Identify which cell holds the provided text, then report its (X, Y) central coordinate. 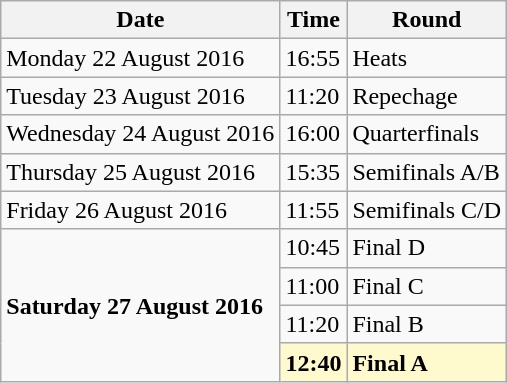
Final B (427, 324)
10:45 (314, 248)
11:55 (314, 210)
Final C (427, 286)
Monday 22 August 2016 (140, 58)
Final D (427, 248)
Quarterfinals (427, 134)
Semifinals A/B (427, 172)
12:40 (314, 362)
Saturday 27 August 2016 (140, 305)
Thursday 25 August 2016 (140, 172)
16:00 (314, 134)
Tuesday 23 August 2016 (140, 96)
Semifinals C/D (427, 210)
Heats (427, 58)
16:55 (314, 58)
Wednesday 24 August 2016 (140, 134)
Time (314, 20)
Final A (427, 362)
Round (427, 20)
15:35 (314, 172)
11:00 (314, 286)
Friday 26 August 2016 (140, 210)
Date (140, 20)
Repechage (427, 96)
